Return the [X, Y] coordinate for the center point of the cell that contains the specified text.  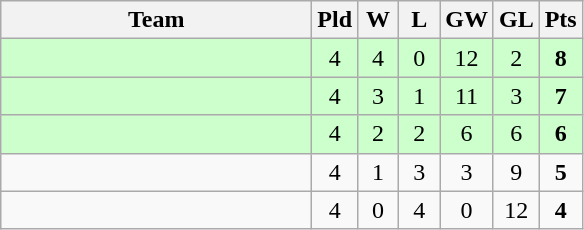
Pts [560, 20]
GW [467, 20]
5 [560, 172]
11 [467, 96]
8 [560, 58]
7 [560, 96]
GL [516, 20]
L [420, 20]
9 [516, 172]
Team [156, 20]
W [378, 20]
Pld [335, 20]
